Identify which cell holds the provided text, then report its (x, y) central coordinate. 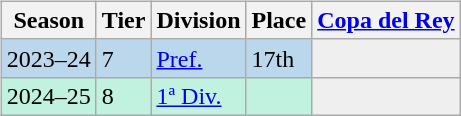
Tier (124, 20)
1ª Div. (198, 96)
Division (198, 20)
2024–25 (48, 96)
8 (124, 96)
7 (124, 58)
2023–24 (48, 58)
Season (48, 20)
17th (279, 58)
Pref. (198, 58)
Copa del Rey (386, 20)
Place (279, 20)
